Search for the cell housing the specified text and yield its (x, y) center coordinate. 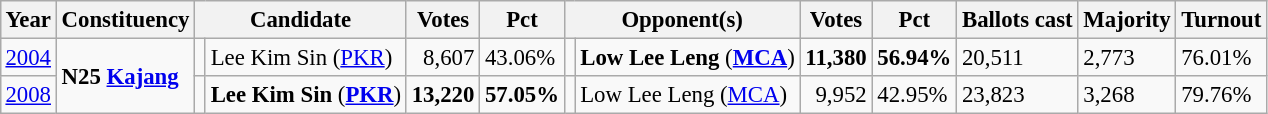
9,952 (836, 95)
3,268 (1127, 95)
8,607 (442, 57)
79.76% (1222, 95)
2,773 (1127, 57)
43.06% (522, 57)
Ballots cast (1018, 20)
13,220 (442, 95)
56.94% (914, 57)
Year (28, 20)
11,380 (836, 57)
20,511 (1018, 57)
76.01% (1222, 57)
57.05% (522, 95)
42.95% (914, 95)
Turnout (1222, 20)
2008 (28, 95)
Constituency (125, 20)
Candidate (301, 20)
Opponent(s) (682, 20)
N25 Kajang (125, 76)
Majority (1127, 20)
23,823 (1018, 95)
2004 (28, 57)
